Pinpoint the cell where the given text exists, returning its [x, y] midpoint coordinate. 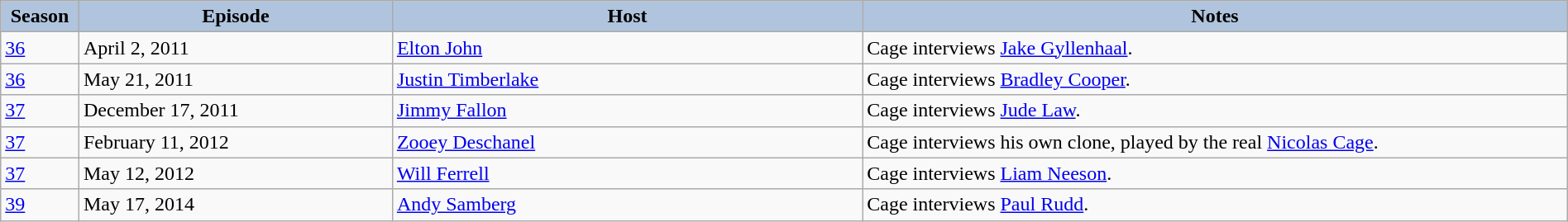
Cage interviews Jake Gyllenhaal. [1216, 48]
December 17, 2011 [235, 111]
Cage interviews his own clone, played by the real Nicolas Cage. [1216, 142]
Cage interviews Jude Law. [1216, 111]
April 2, 2011 [235, 48]
Episode [235, 17]
Will Ferrell [627, 173]
Elton John [627, 48]
Cage interviews Paul Rudd. [1216, 205]
Cage interviews Bradley Cooper. [1216, 79]
May 17, 2014 [235, 205]
Notes [1216, 17]
Andy Samberg [627, 205]
February 11, 2012 [235, 142]
May 12, 2012 [235, 173]
Host [627, 17]
39 [40, 205]
Justin Timberlake [627, 79]
May 21, 2011 [235, 79]
Jimmy Fallon [627, 111]
Season [40, 17]
Zooey Deschanel [627, 142]
Cage interviews Liam Neeson. [1216, 173]
